Provide the [x, y] coordinate of the cell's center where the given text is located.  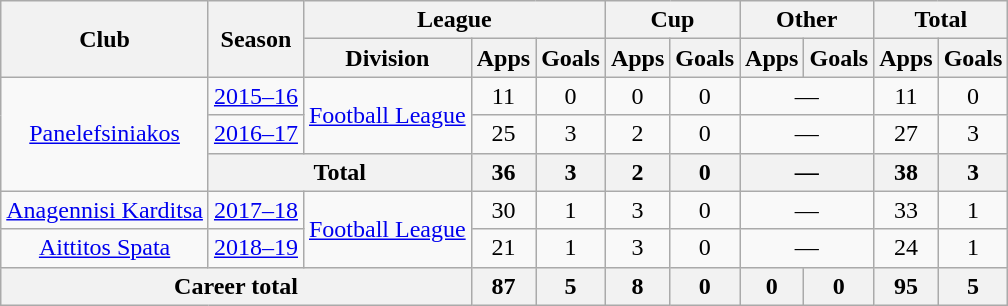
36 [503, 172]
Other [807, 20]
27 [906, 134]
87 [503, 286]
8 [637, 286]
25 [503, 134]
Club [105, 39]
2018–19 [256, 248]
38 [906, 172]
Panelefsiniakos [105, 134]
Cup [672, 20]
95 [906, 286]
21 [503, 248]
2016–17 [256, 134]
Division [387, 58]
33 [906, 210]
30 [503, 210]
League [454, 20]
2017–18 [256, 210]
24 [906, 248]
2015–16 [256, 96]
Career total [236, 286]
Anagennisi Karditsa [105, 210]
Season [256, 39]
Aittitos Spata [105, 248]
